Return the (x, y) coordinate for the center point of the cell that contains the specified text.  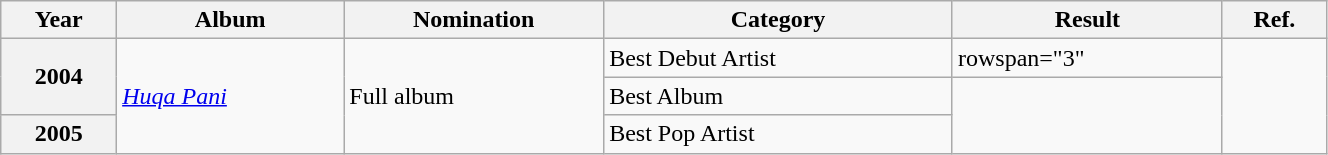
Huqa Pani (230, 96)
Best Album (778, 96)
Best Debut Artist (778, 58)
Year (59, 20)
Ref. (1274, 20)
Category (778, 20)
Album (230, 20)
Result (1087, 20)
Best Pop Artist (778, 134)
2005 (59, 134)
Nomination (474, 20)
2004 (59, 77)
Full album (474, 96)
rowspan="3" (1087, 58)
